Provide the (x, y) coordinate of the cell's center where the given text is located.  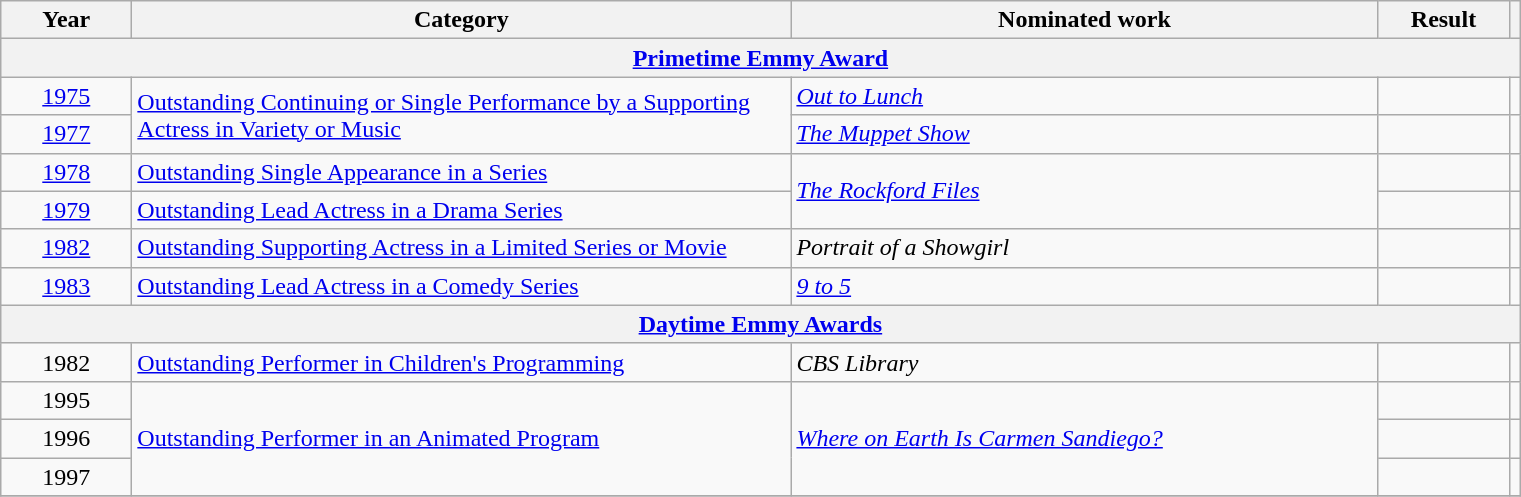
1975 (66, 96)
The Muppet Show (1084, 134)
9 to 5 (1084, 286)
Out to Lunch (1084, 96)
Outstanding Supporting Actress in a Limited Series or Movie (462, 248)
Result (1444, 20)
Category (462, 20)
CBS Library (1084, 362)
1983 (66, 286)
Outstanding Lead Actress in a Drama Series (462, 210)
Outstanding Continuing or Single Performance by a Supporting Actress in Variety or Music (462, 115)
Nominated work (1084, 20)
1997 (66, 477)
Outstanding Single Appearance in a Series (462, 172)
Portrait of a Showgirl (1084, 248)
Year (66, 20)
1977 (66, 134)
1995 (66, 400)
1978 (66, 172)
Daytime Emmy Awards (760, 324)
Outstanding Lead Actress in a Comedy Series (462, 286)
The Rockford Files (1084, 191)
1979 (66, 210)
1996 (66, 438)
Where on Earth Is Carmen Sandiego? (1084, 438)
Primetime Emmy Award (760, 58)
Outstanding Performer in Children's Programming (462, 362)
Outstanding Performer in an Animated Program (462, 438)
